Extract the [x, y] coordinate from the center of the cell holding the provided text.  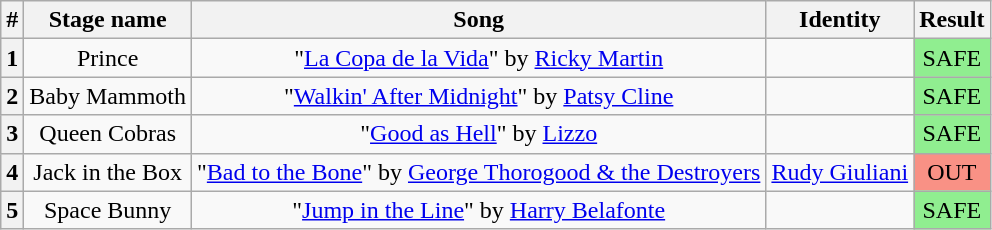
"Bad to the Bone" by George Thorogood & the Destroyers [479, 172]
3 [12, 134]
Stage name [108, 20]
Prince [108, 58]
Baby Mammoth [108, 96]
"La Copa de la Vida" by Ricky Martin [479, 58]
Queen Cobras [108, 134]
Rudy Giuliani [840, 172]
5 [12, 210]
Jack in the Box [108, 172]
# [12, 20]
Song [479, 20]
OUT [952, 172]
Identity [840, 20]
1 [12, 58]
"Good as Hell" by Lizzo [479, 134]
"Jump in the Line" by Harry Belafonte [479, 210]
4 [12, 172]
2 [12, 96]
Space Bunny [108, 210]
Result [952, 20]
"Walkin' After Midnight" by Patsy Cline [479, 96]
